Provide the (X, Y) coordinate of the cell's center where the given text is located.  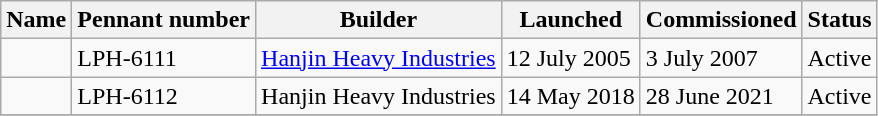
LPH-6111 (164, 58)
12 July 2005 (570, 58)
Commissioned (721, 20)
14 May 2018 (570, 96)
28 June 2021 (721, 96)
Builder (379, 20)
3 July 2007 (721, 58)
Launched (570, 20)
LPH-6112 (164, 96)
Name (36, 20)
Pennant number (164, 20)
Status (840, 20)
